Output the (x, y) coordinate of the center of the cell containing the given text.  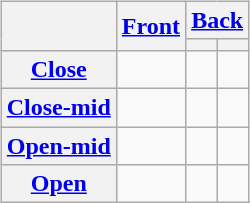
Open (58, 184)
Open-mid (58, 145)
Back (218, 20)
Front (150, 26)
Close-mid (58, 107)
Close (58, 69)
